Find where the given text appears and provide that cell's center as (x, y) coordinate. 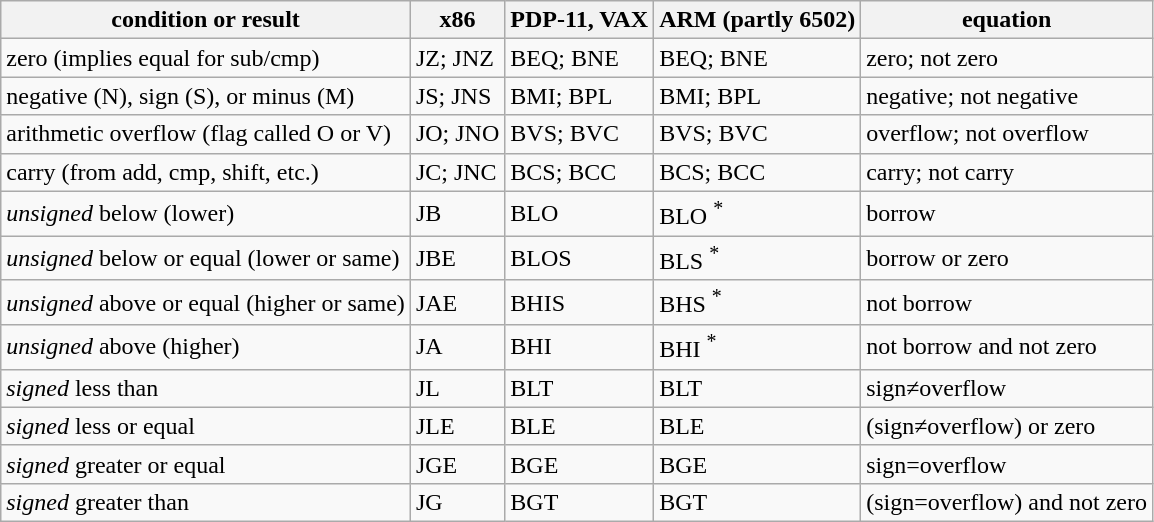
JO; JNO (457, 134)
ARM (partly 6502) (758, 20)
JC; JNC (457, 172)
borrow or zero (1007, 258)
JBE (457, 258)
not borrow and not zero (1007, 348)
BLOS (580, 258)
borrow (1007, 214)
unsigned above (higher) (206, 348)
x86 (457, 20)
JB (457, 214)
JG (457, 502)
overflow; not overflow (1007, 134)
sign=overflow (1007, 464)
PDP-11, VAX (580, 20)
unsigned below or equal (lower or same) (206, 258)
JLE (457, 426)
JAE (457, 302)
BLO * (758, 214)
BHI * (758, 348)
signed less or equal (206, 426)
signed greater or equal (206, 464)
unsigned below (lower) (206, 214)
JS; JNS (457, 96)
arithmetic overflow (flag called O or V) (206, 134)
JA (457, 348)
unsigned above or equal (higher or same) (206, 302)
BHS * (758, 302)
signed less than (206, 388)
sign≠overflow (1007, 388)
zero; not zero (1007, 58)
JGE (457, 464)
(sign=overflow) and not zero (1007, 502)
(sign≠overflow) or zero (1007, 426)
negative (N), sign (S), or minus (M) (206, 96)
equation (1007, 20)
carry; not carry (1007, 172)
BLO (580, 214)
signed greater than (206, 502)
condition or result (206, 20)
negative; not negative (1007, 96)
BHIS (580, 302)
JZ; JNZ (457, 58)
BLS * (758, 258)
carry (from add, cmp, shift, etc.) (206, 172)
zero (implies equal for sub/cmp) (206, 58)
not borrow (1007, 302)
JL (457, 388)
BHI (580, 348)
